Provide the (X, Y) coordinate of the cell's center where the given text is located.  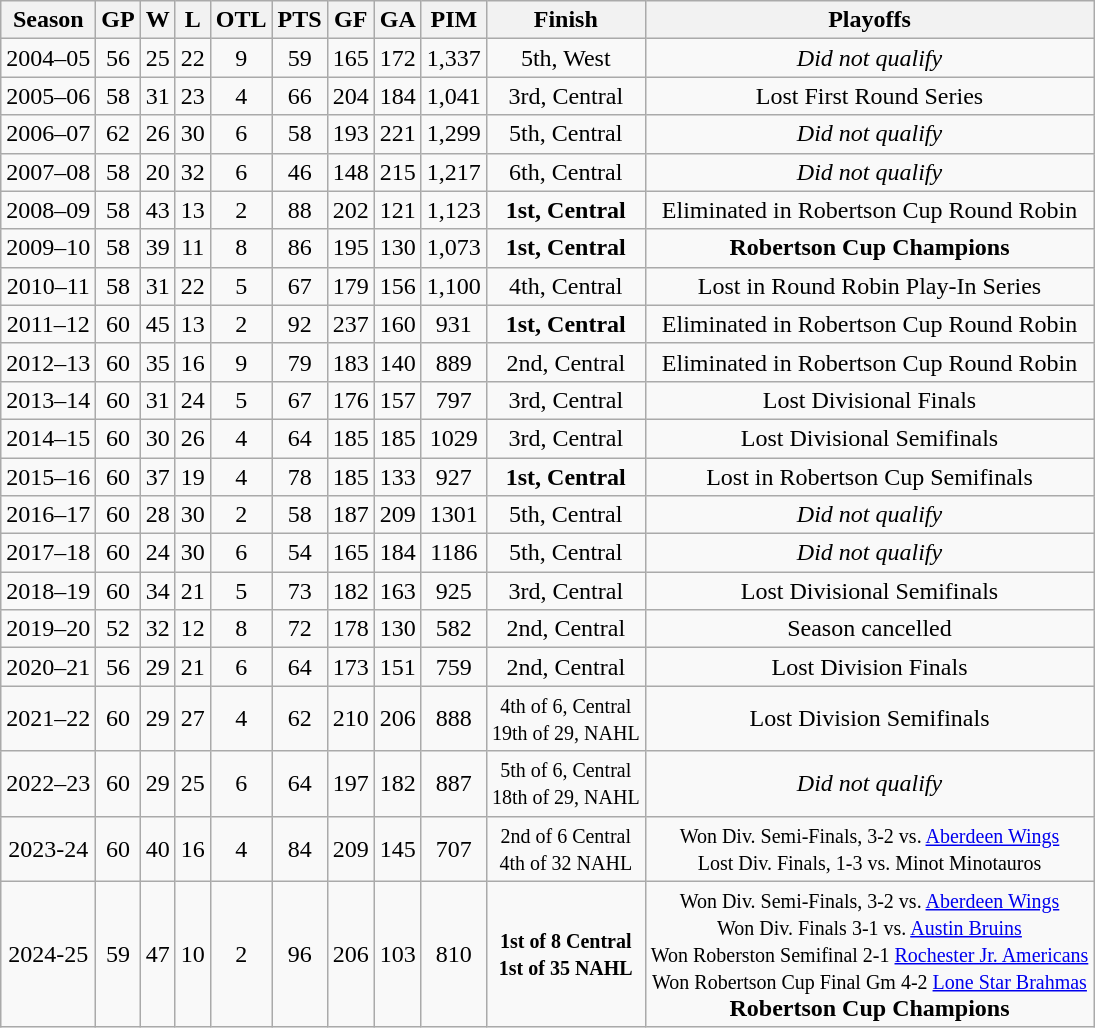
888 (454, 718)
2004–05 (48, 58)
2021–22 (48, 718)
27 (192, 718)
78 (300, 477)
2024-25 (48, 954)
Won Div. Semi-Finals, 3-2 vs. Aberdeen Wings Lost Div. Finals, 1-3 vs. Minot Minotauros (870, 848)
Lost in Round Robin Play-In Series (870, 286)
Lost Division Finals (870, 667)
4th of 6, Central19th of 29, NAHL (566, 718)
178 (350, 629)
145 (398, 848)
889 (454, 362)
810 (454, 954)
927 (454, 477)
1,041 (454, 96)
46 (300, 172)
151 (398, 667)
5th of 6, Central18th of 29, NAHL (566, 784)
45 (158, 324)
PIM (454, 20)
2010–11 (48, 286)
19 (192, 477)
1,100 (454, 286)
88 (300, 210)
160 (398, 324)
195 (350, 248)
202 (350, 210)
GF (350, 20)
Finish (566, 20)
Playoffs (870, 20)
1,073 (454, 248)
197 (350, 784)
1186 (454, 553)
37 (158, 477)
PTS (300, 20)
W (158, 20)
Season cancelled (870, 629)
4th, Central (566, 286)
176 (350, 400)
707 (454, 848)
39 (158, 248)
1301 (454, 515)
2008–09 (48, 210)
887 (454, 784)
40 (158, 848)
12 (192, 629)
173 (350, 667)
6th, Central (566, 172)
172 (398, 58)
2020–21 (48, 667)
148 (350, 172)
84 (300, 848)
2007–08 (48, 172)
2005–06 (48, 96)
34 (158, 591)
47 (158, 954)
72 (300, 629)
925 (454, 591)
133 (398, 477)
179 (350, 286)
931 (454, 324)
35 (158, 362)
797 (454, 400)
79 (300, 362)
Lost Division Semifinals (870, 718)
23 (192, 96)
20 (158, 172)
2009–10 (48, 248)
193 (350, 134)
210 (350, 718)
2015–16 (48, 477)
92 (300, 324)
Robertson Cup Champions (870, 248)
2013–14 (48, 400)
156 (398, 286)
5th, West (566, 58)
187 (350, 515)
2012–13 (48, 362)
183 (350, 362)
96 (300, 954)
2023-24 (48, 848)
28 (158, 515)
2011–12 (48, 324)
157 (398, 400)
2022–23 (48, 784)
1,217 (454, 172)
1,299 (454, 134)
163 (398, 591)
103 (398, 954)
GP (118, 20)
Lost Divisional Finals (870, 400)
43 (158, 210)
2014–15 (48, 438)
2nd of 6 Central4th of 32 NAHL (566, 848)
GA (398, 20)
2006–07 (48, 134)
759 (454, 667)
66 (300, 96)
1,123 (454, 210)
Lost First Round Series (870, 96)
OTL (241, 20)
10 (192, 954)
221 (398, 134)
73 (300, 591)
L (192, 20)
582 (454, 629)
1029 (454, 438)
Lost in Robertson Cup Semifinals (870, 477)
1st of 8 Central1st of 35 NAHL (566, 954)
121 (398, 210)
2019–20 (48, 629)
86 (300, 248)
2018–19 (48, 591)
2016–17 (48, 515)
2017–18 (48, 553)
140 (398, 362)
Season (48, 20)
1,337 (454, 58)
54 (300, 553)
52 (118, 629)
204 (350, 96)
215 (398, 172)
237 (350, 324)
11 (192, 248)
